Identify which cell holds the provided text, then report its [x, y] central coordinate. 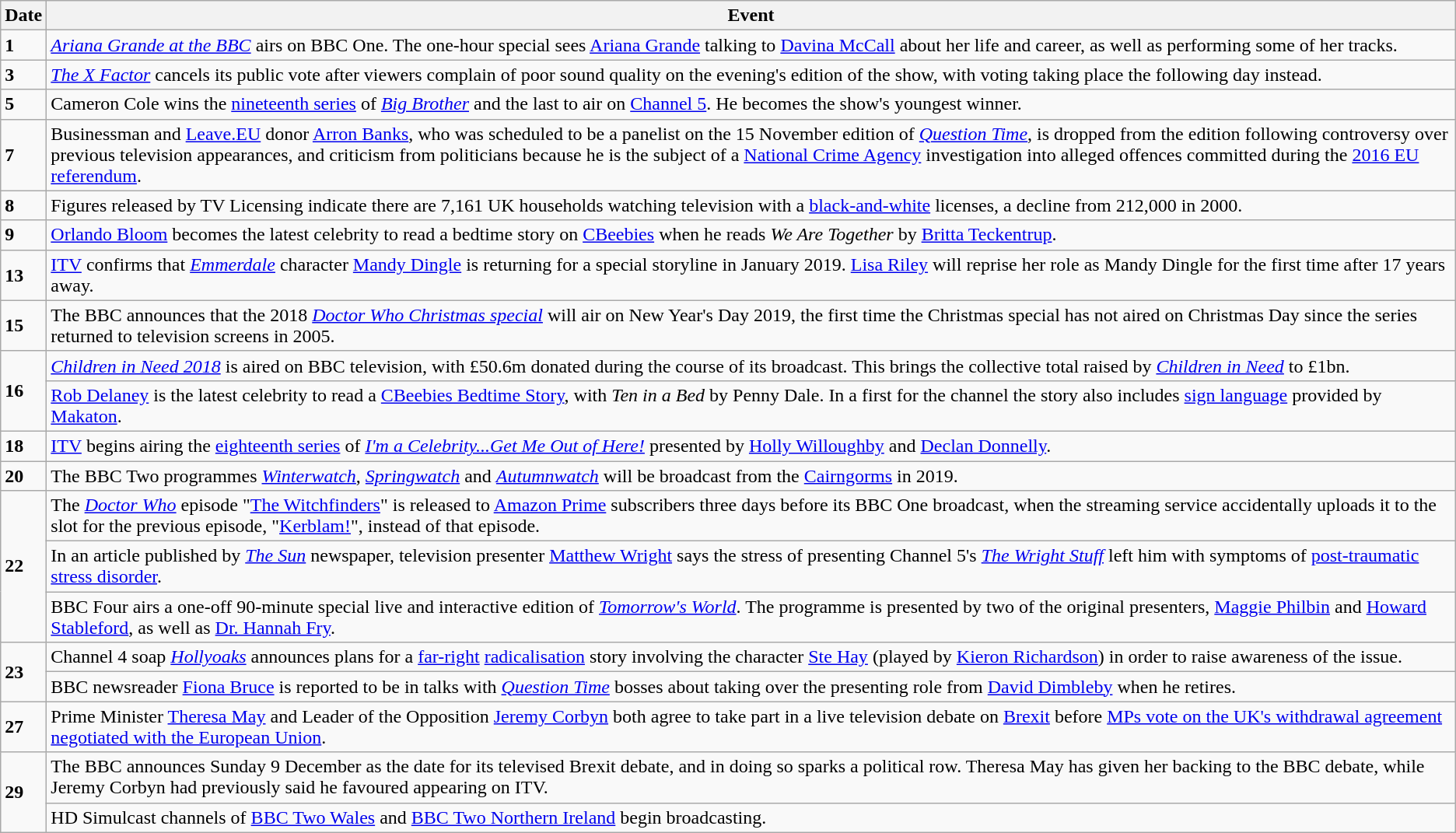
5 [23, 104]
8 [23, 205]
13 [23, 275]
3 [23, 75]
9 [23, 235]
18 [23, 446]
Event [751, 16]
22 [23, 566]
Date [23, 16]
Cameron Cole wins the nineteenth series of Big Brother and the last to air on Channel 5. He becomes the show's youngest winner. [751, 104]
7 [23, 155]
27 [23, 726]
29 [23, 792]
23 [23, 672]
15 [23, 325]
16 [23, 390]
Orlando Bloom becomes the latest celebrity to read a bedtime story on CBeebies when he reads We Are Together by Britta Teckentrup. [751, 235]
HD Simulcast channels of BBC Two Wales and BBC Two Northern Ireland begin broadcasting. [751, 817]
The BBC Two programmes Winterwatch, Springwatch and Autumnwatch will be broadcast from the Cairngorms in 2019. [751, 475]
ITV begins airing the eighteenth series of I'm a Celebrity...Get Me Out of Here! presented by Holly Willoughby and Declan Donnelly. [751, 446]
20 [23, 475]
1 [23, 45]
